Determine the [X, Y] coordinate at the center of the cell enclosing the given text.  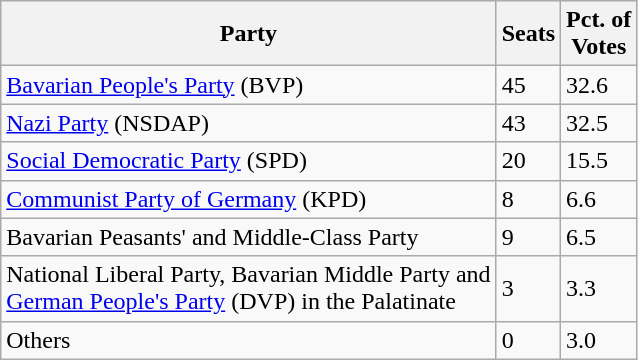
Bavarian People's Party (BVP) [248, 85]
Pct. ofVotes [599, 34]
3 [528, 288]
6.5 [599, 237]
3.0 [599, 340]
32.6 [599, 85]
National Liberal Party, Bavarian Middle Party andGerman People's Party (DVP) in the Palatinate [248, 288]
Party [248, 34]
15.5 [599, 161]
9 [528, 237]
Communist Party of Germany (KPD) [248, 199]
Others [248, 340]
45 [528, 85]
8 [528, 199]
6.6 [599, 199]
43 [528, 123]
32.5 [599, 123]
Bavarian Peasants' and Middle-Class Party [248, 237]
20 [528, 161]
Seats [528, 34]
Social Democratic Party (SPD) [248, 161]
0 [528, 340]
3.3 [599, 288]
Nazi Party (NSDAP) [248, 123]
